Determine the [x, y] coordinate at the center of the cell enclosing the given text.  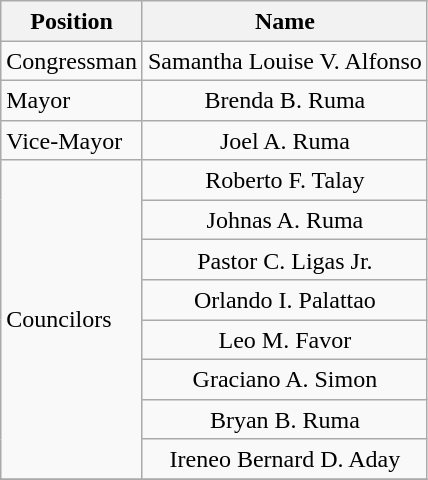
Roberto F. Talay [284, 180]
Congressman [72, 61]
Bryan B. Ruma [284, 419]
Councilors [72, 320]
Name [284, 21]
Orlando I. Palattao [284, 300]
Mayor [72, 100]
Leo M. Favor [284, 340]
Position [72, 21]
Graciano A. Simon [284, 379]
Ireneo Bernard D. Aday [284, 459]
Samantha Louise V. Alfonso [284, 61]
Pastor C. Ligas Jr. [284, 260]
Vice-Mayor [72, 140]
Brenda B. Ruma [284, 100]
Johnas A. Ruma [284, 220]
Joel A. Ruma [284, 140]
